Provide the [x, y] coordinate of the cell's center where the given text is located.  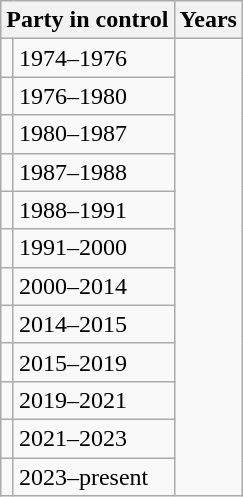
2019–2021 [94, 400]
2014–2015 [94, 324]
1974–1976 [94, 58]
1988–1991 [94, 210]
2023–present [94, 477]
2021–2023 [94, 438]
Party in control [88, 20]
1976–1980 [94, 96]
Years [208, 20]
2000–2014 [94, 286]
1987–1988 [94, 172]
1991–2000 [94, 248]
1980–1987 [94, 134]
2015–2019 [94, 362]
